Return the [x, y] coordinate for the center point of the cell that contains the specified text.  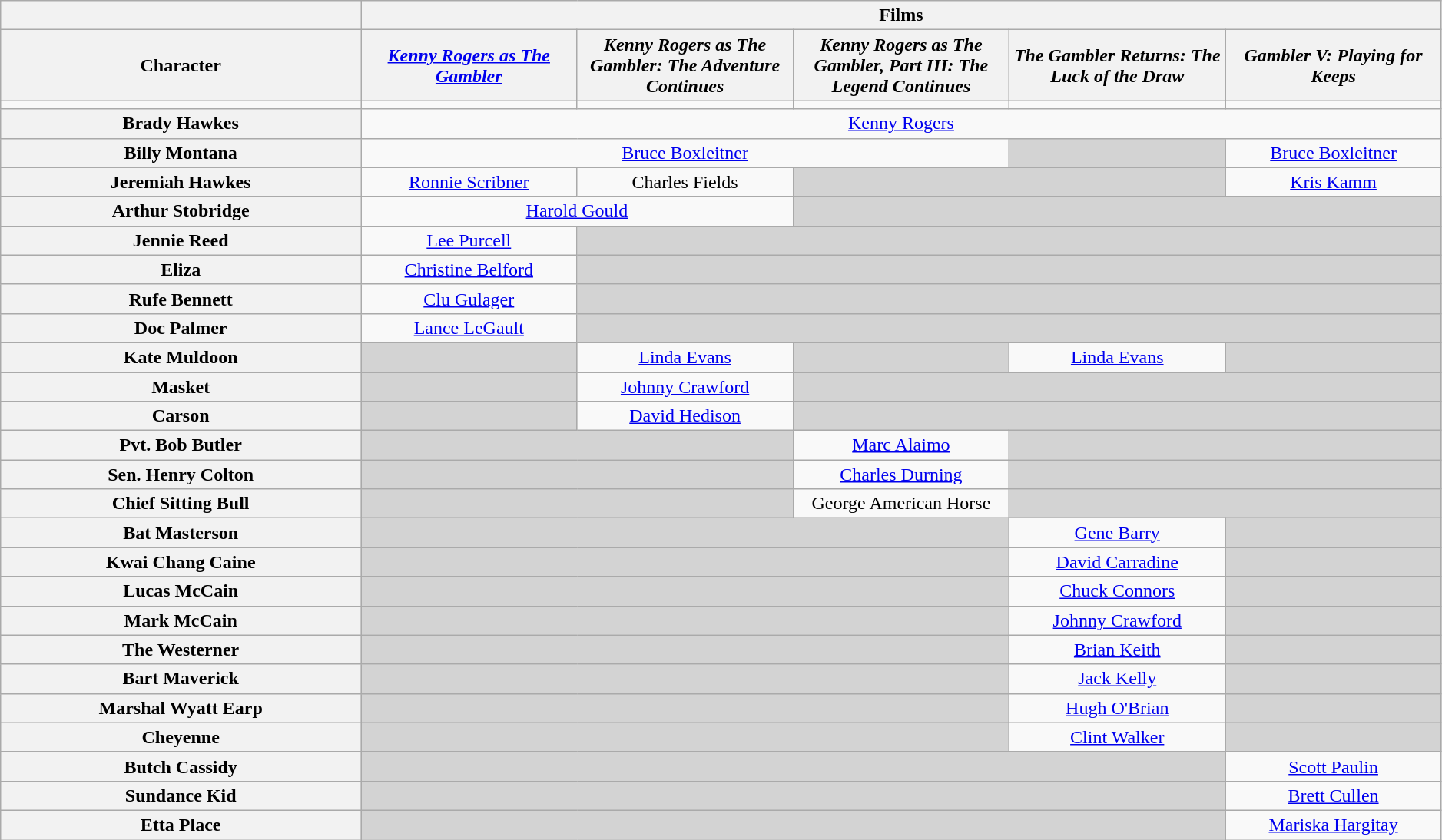
Character [181, 65]
Eliza [181, 270]
Lee Purcell [469, 240]
Christine Belford [469, 270]
Carson [181, 416]
The Gambler Returns: The Luck of the Draw [1117, 65]
Sen. Henry Colton [181, 475]
Films [902, 15]
Kenny Rogers [902, 124]
Bat Masterson [181, 533]
Scott Paulin [1334, 766]
Brett Cullen [1334, 795]
Kate Muldoon [181, 357]
Jeremiah Hawkes [181, 182]
Kenny Rogers as The Gambler [469, 65]
Sundance Kid [181, 795]
Jennie Reed [181, 240]
George American Horse [900, 504]
The Westerner [181, 650]
Kris Kamm [1334, 182]
Chuck Connors [1117, 591]
Butch Cassidy [181, 766]
Masket [181, 386]
Gene Barry [1117, 533]
Hugh O'Brian [1117, 708]
Kwai Chang Caine [181, 562]
Lance LeGault [469, 328]
Lucas McCain [181, 591]
Arthur Stobridge [181, 211]
Cheyenne [181, 737]
Etta Place [181, 825]
Rufe Bennett [181, 299]
Kenny Rogers as The Gambler: The Adventure Continues [685, 65]
Clint Walker [1117, 737]
David Hedison [685, 416]
Charles Fields [685, 182]
Brian Keith [1117, 650]
Marc Alaimo [900, 445]
Gambler V: Playing for Keeps [1334, 65]
Ronnie Scribner [469, 182]
Doc Palmer [181, 328]
Mariska Hargitay [1334, 825]
Charles Durning [900, 475]
Billy Montana [181, 153]
Kenny Rogers as The Gambler, Part III: The Legend Continues [900, 65]
David Carradine [1117, 562]
Bart Maverick [181, 679]
Mark McCain [181, 620]
Clu Gulager [469, 299]
Chief Sitting Bull [181, 504]
Marshal Wyatt Earp [181, 708]
Pvt. Bob Butler [181, 445]
Jack Kelly [1117, 679]
Brady Hawkes [181, 124]
Harold Gould [578, 211]
